Scan for the cell matching the given text and deliver its [x, y] coordinate at center. 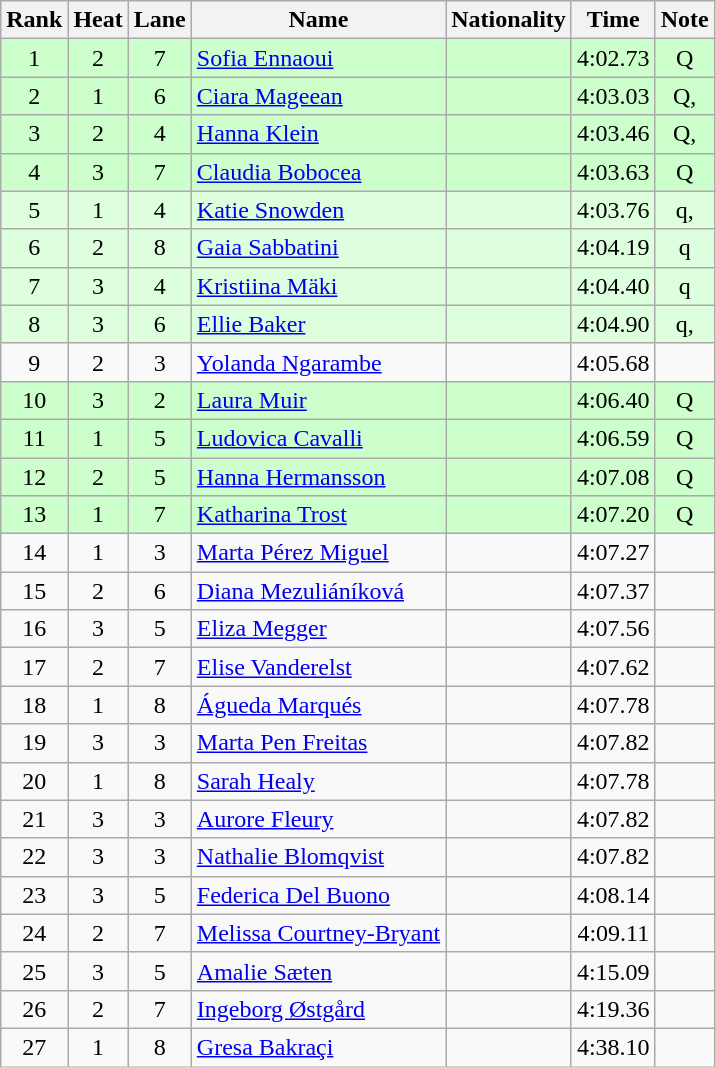
4:06.40 [613, 400]
Diana Mezuliáníková [318, 591]
24 [34, 933]
Elise Vanderelst [318, 667]
Amalie Sæten [318, 971]
Ingeborg Østgård [318, 1009]
Marta Pérez Miguel [318, 553]
Gresa Bakraçi [318, 1047]
20 [34, 781]
Nathalie Blomqvist [318, 857]
19 [34, 743]
4:07.20 [613, 515]
Yolanda Ngarambe [318, 362]
4:05.68 [613, 362]
Águeda Marqués [318, 705]
11 [34, 438]
10 [34, 400]
Federica Del Buono [318, 895]
Note [684, 20]
16 [34, 629]
4:03.46 [613, 134]
12 [34, 477]
4:08.14 [613, 895]
Sarah Healy [318, 781]
4:03.76 [613, 210]
Kristiina Mäki [318, 286]
Laura Muir [318, 400]
Katharina Trost [318, 515]
Heat [98, 20]
4:19.36 [613, 1009]
Ludovica Cavalli [318, 438]
4:02.73 [613, 58]
Sofia Ennaoui [318, 58]
4:15.09 [613, 971]
4:07.27 [613, 553]
Hanna Hermansson [318, 477]
4:09.11 [613, 933]
17 [34, 667]
Ellie Baker [318, 324]
4:38.10 [613, 1047]
27 [34, 1047]
4:04.19 [613, 248]
Hanna Klein [318, 134]
21 [34, 819]
4:03.63 [613, 172]
4:07.37 [613, 591]
9 [34, 362]
Ciara Mageean [318, 96]
Aurore Fleury [318, 819]
Eliza Megger [318, 629]
4:03.03 [613, 96]
4:07.08 [613, 477]
26 [34, 1009]
4:04.90 [613, 324]
14 [34, 553]
22 [34, 857]
4:07.56 [613, 629]
Nationality [509, 20]
4:06.59 [613, 438]
Name [318, 20]
15 [34, 591]
Time [613, 20]
Melissa Courtney-Bryant [318, 933]
25 [34, 971]
Claudia Bobocea [318, 172]
18 [34, 705]
Katie Snowden [318, 210]
Rank [34, 20]
Marta Pen Freitas [318, 743]
Lane [160, 20]
4:04.40 [613, 286]
Gaia Sabbatini [318, 248]
13 [34, 515]
4:07.62 [613, 667]
23 [34, 895]
